Return [X, Y] of the center of cell containing provided text 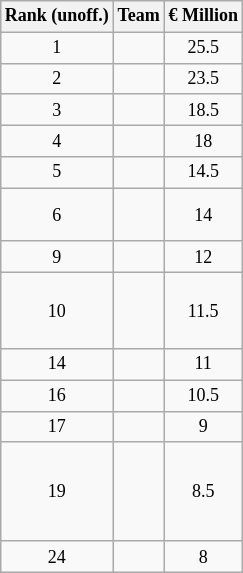
Team [138, 16]
8 [203, 556]
11.5 [203, 311]
19 [56, 492]
14.5 [203, 172]
11 [203, 364]
12 [203, 256]
16 [56, 396]
1 [56, 48]
25.5 [203, 48]
4 [56, 140]
6 [56, 215]
3 [56, 110]
24 [56, 556]
23.5 [203, 78]
8.5 [203, 492]
18 [203, 140]
10 [56, 311]
Rank (unoff.) [56, 16]
5 [56, 172]
2 [56, 78]
18.5 [203, 110]
€ Million [203, 16]
17 [56, 426]
10.5 [203, 396]
